Return (X, Y) of the center of cell containing provided text 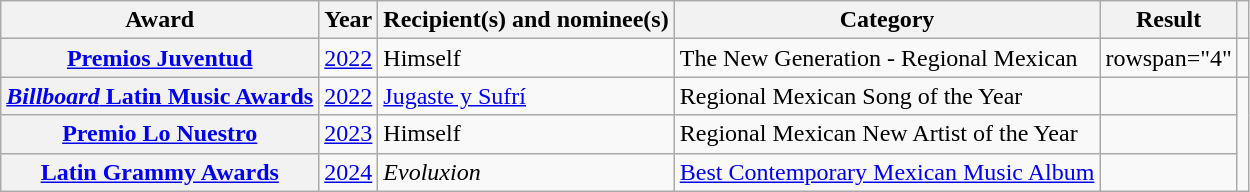
Regional Mexican Song of the Year (887, 96)
Premio Lo Nuestro (160, 134)
Recipient(s) and nominee(s) (526, 20)
The New Generation - Regional Mexican (887, 58)
rowspan="4" (1169, 58)
Billboard Latin Music Awards (160, 96)
2023 (348, 134)
2024 (348, 172)
Evoluxion (526, 172)
Latin Grammy Awards (160, 172)
Category (887, 20)
Jugaste y Sufrí (526, 96)
Regional Mexican New Artist of the Year (887, 134)
Year (348, 20)
Result (1169, 20)
Best Contemporary Mexican Music Album (887, 172)
Award (160, 20)
Premios Juventud (160, 58)
